Capture the cell that displays the provided text and extract its (x, y) central coordinate. 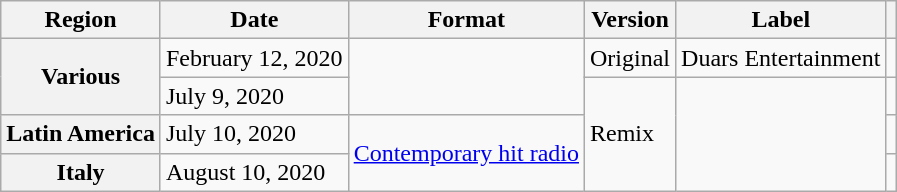
Contemporary hit radio (466, 153)
Version (630, 20)
Duars Entertainment (781, 58)
Format (466, 20)
Latin America (81, 134)
Date (254, 20)
August 10, 2020 (254, 172)
Region (81, 20)
Various (81, 77)
July 10, 2020 (254, 134)
Remix (630, 134)
Label (781, 20)
Italy (81, 172)
July 9, 2020 (254, 96)
February 12, 2020 (254, 58)
Original (630, 58)
